Capture the cell that displays the provided text and extract its (x, y) central coordinate. 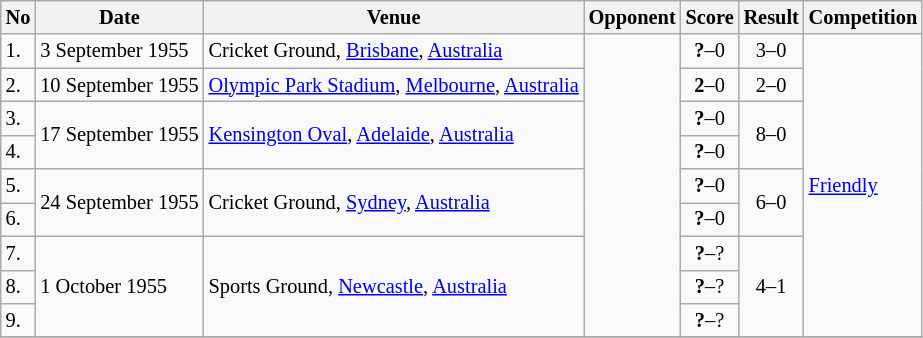
9. (18, 320)
Score (710, 17)
17 September 1955 (119, 134)
2. (18, 85)
6. (18, 219)
Cricket Ground, Brisbane, Australia (394, 51)
8–0 (772, 134)
4–1 (772, 286)
6–0 (772, 202)
3 September 1955 (119, 51)
4. (18, 152)
8. (18, 287)
Kensington Oval, Adelaide, Australia (394, 134)
5. (18, 186)
1 October 1955 (119, 286)
3–0 (772, 51)
24 September 1955 (119, 202)
Cricket Ground, Sydney, Australia (394, 202)
No (18, 17)
Result (772, 17)
Opponent (632, 17)
Sports Ground, Newcastle, Australia (394, 286)
7. (18, 253)
Venue (394, 17)
Friendly (863, 186)
Olympic Park Stadium, Melbourne, Australia (394, 85)
Competition (863, 17)
1. (18, 51)
10 September 1955 (119, 85)
Date (119, 17)
3. (18, 118)
